Return (X, Y) of the center of cell containing provided text 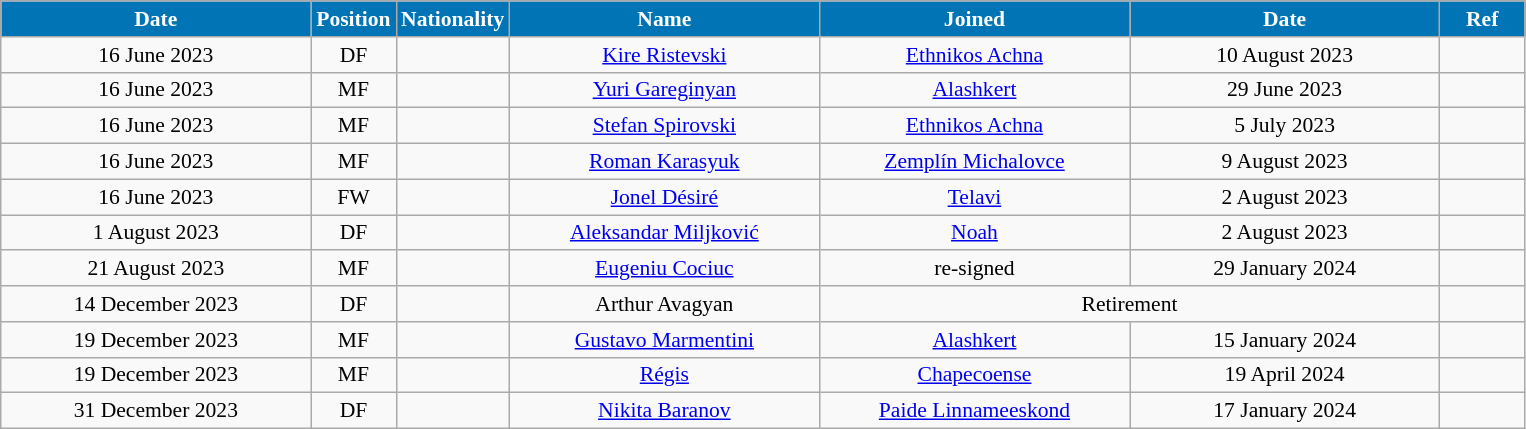
Aleksandar Miljković (664, 233)
Jonel Désiré (664, 197)
Ref (1482, 19)
21 August 2023 (156, 269)
Stefan Spirovski (664, 126)
Noah (974, 233)
9 August 2023 (1285, 162)
Zemplín Michalovce (974, 162)
29 June 2023 (1285, 90)
Gustavo Marmentini (664, 340)
15 January 2024 (1285, 340)
Nationality (452, 19)
Position (354, 19)
Telavi (974, 197)
Régis (664, 375)
31 December 2023 (156, 411)
19 April 2024 (1285, 375)
Paide Linnameeskond (974, 411)
5 July 2023 (1285, 126)
Roman Karasyuk (664, 162)
29 January 2024 (1285, 269)
17 January 2024 (1285, 411)
14 December 2023 (156, 304)
Retirement (1129, 304)
FW (354, 197)
Yuri Gareginyan (664, 90)
Nikita Baranov (664, 411)
re-signed (974, 269)
Kire Ristevski (664, 55)
Chapecoense (974, 375)
10 August 2023 (1285, 55)
1 August 2023 (156, 233)
Name (664, 19)
Joined (974, 19)
Arthur Avagyan (664, 304)
Eugeniu Cociuc (664, 269)
